Return [X, Y] of the center of cell containing provided text 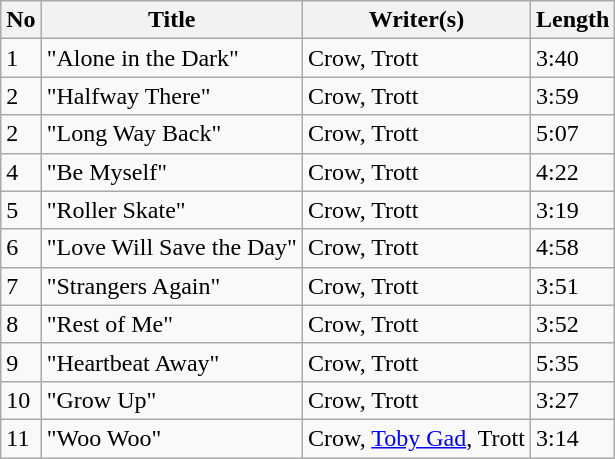
4:58 [572, 248]
Title [172, 20]
5 [21, 210]
5:07 [572, 134]
"Grow Up" [172, 400]
11 [21, 438]
No [21, 20]
7 [21, 286]
3:40 [572, 58]
"Strangers Again" [172, 286]
Writer(s) [416, 20]
"Love Will Save the Day" [172, 248]
8 [21, 324]
4 [21, 172]
"Alone in the Dark" [172, 58]
"Be Myself" [172, 172]
3:14 [572, 438]
"Heartbeat Away" [172, 362]
3:19 [572, 210]
"Rest of Me" [172, 324]
9 [21, 362]
"Woo Woo" [172, 438]
"Halfway There" [172, 96]
"Roller Skate" [172, 210]
3:59 [572, 96]
Crow, Toby Gad, Trott [416, 438]
10 [21, 400]
5:35 [572, 362]
3:52 [572, 324]
3:51 [572, 286]
4:22 [572, 172]
"Long Way Back" [172, 134]
6 [21, 248]
3:27 [572, 400]
1 [21, 58]
Length [572, 20]
